Detect which cell encompasses the target text, then output its [x, y] center coordinate. 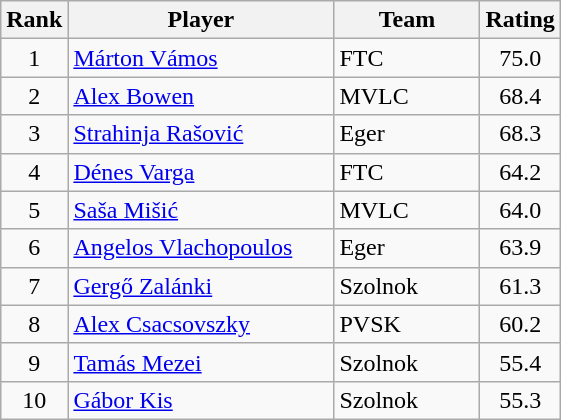
Tamás Mezei [201, 362]
6 [34, 248]
1 [34, 58]
55.3 [520, 400]
9 [34, 362]
68.3 [520, 134]
61.3 [520, 286]
Dénes Varga [201, 172]
10 [34, 400]
64.0 [520, 210]
Rank [34, 20]
Márton Vámos [201, 58]
Saša Mišić [201, 210]
Rating [520, 20]
60.2 [520, 324]
Alex Csacsovszky [201, 324]
Gábor Kis [201, 400]
Gergő Zalánki [201, 286]
Player [201, 20]
75.0 [520, 58]
Team [407, 20]
4 [34, 172]
55.4 [520, 362]
63.9 [520, 248]
64.2 [520, 172]
3 [34, 134]
Angelos Vlachopoulos [201, 248]
2 [34, 96]
PVSK [407, 324]
8 [34, 324]
68.4 [520, 96]
7 [34, 286]
Alex Bowen [201, 96]
5 [34, 210]
Strahinja Rašović [201, 134]
